Find where the given text appears and provide that cell's center as (x, y) coordinate. 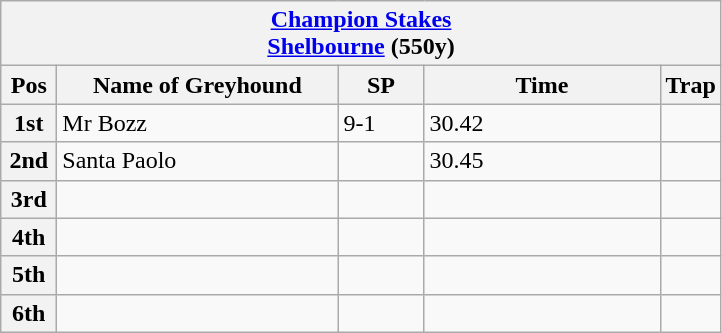
1st (29, 123)
6th (29, 313)
Santa Paolo (198, 161)
Trap (690, 85)
30.45 (542, 161)
9-1 (381, 123)
4th (29, 237)
2nd (29, 161)
3rd (29, 199)
Mr Bozz (198, 123)
5th (29, 275)
Champion Stakes Shelbourne (550y) (362, 34)
SP (381, 85)
Time (542, 85)
30.42 (542, 123)
Name of Greyhound (198, 85)
Pos (29, 85)
